Identify which cell holds the provided text, then report its [x, y] central coordinate. 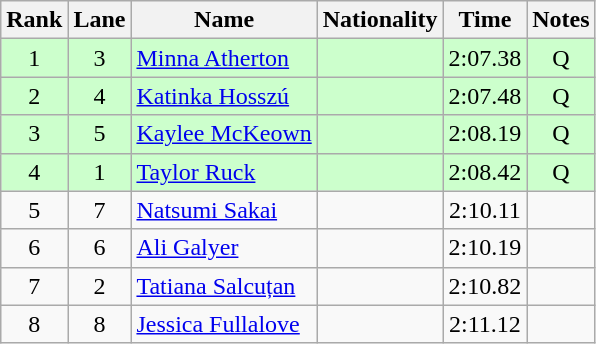
Nationality [380, 20]
2:11.12 [485, 324]
Name [224, 20]
Minna Atherton [224, 58]
2:10.19 [485, 248]
Katinka Hosszú [224, 96]
Natsumi Sakai [224, 210]
2:07.38 [485, 58]
Lane [100, 20]
Taylor Ruck [224, 172]
2:10.82 [485, 286]
Time [485, 20]
2:07.48 [485, 96]
2:10.11 [485, 210]
Kaylee McKeown [224, 134]
Tatiana Salcuțan [224, 286]
Ali Galyer [224, 248]
2:08.19 [485, 134]
2:08.42 [485, 172]
Jessica Fullalove [224, 324]
Notes [561, 20]
Rank [34, 20]
